From the cell containing the given text, extract its center point as [x, y] coordinate. 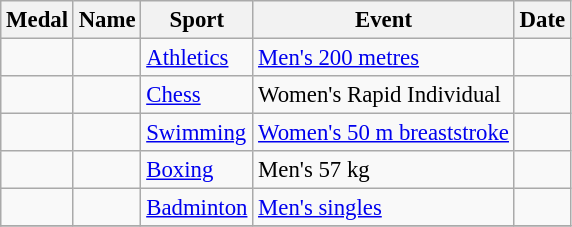
Boxing [197, 170]
Chess [197, 95]
Women's Rapid Individual [384, 95]
Name [107, 20]
Medal [38, 20]
Sport [197, 20]
Event [384, 20]
Athletics [197, 58]
Men's singles [384, 208]
Swimming [197, 133]
Women's 50 m breaststroke [384, 133]
Date [542, 20]
Badminton [197, 208]
Men's 57 kg [384, 170]
Men's 200 metres [384, 58]
